Capture the cell that displays the provided text and extract its [X, Y] central coordinate. 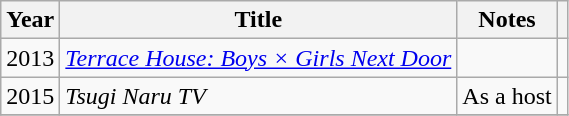
Year [30, 20]
2013 [30, 58]
Tsugi Naru TV [258, 96]
Notes [507, 20]
Terrace House: Boys × Girls Next Door [258, 58]
Title [258, 20]
2015 [30, 96]
As a host [507, 96]
